Identify which cell holds the provided text, then report its [X, Y] central coordinate. 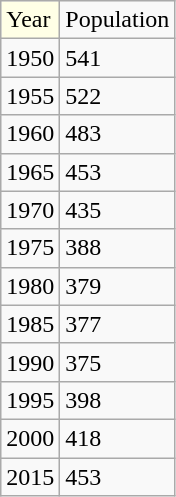
398 [118, 400]
1980 [30, 286]
388 [118, 248]
1970 [30, 210]
379 [118, 286]
483 [118, 134]
2015 [30, 477]
1995 [30, 400]
435 [118, 210]
1960 [30, 134]
Year [30, 20]
Population [118, 20]
418 [118, 438]
1950 [30, 58]
2000 [30, 438]
1965 [30, 172]
522 [118, 96]
1985 [30, 324]
377 [118, 324]
1975 [30, 248]
541 [118, 58]
1990 [30, 362]
1955 [30, 96]
375 [118, 362]
